Output the [X, Y] coordinate of the center of the cell containing the given text.  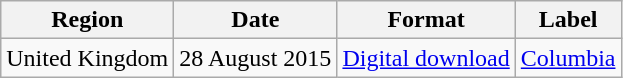
Format [426, 20]
Columbia [568, 58]
Region [88, 20]
Digital download [426, 58]
Label [568, 20]
United Kingdom [88, 58]
Date [256, 20]
28 August 2015 [256, 58]
